Search for the cell housing the specified text and yield its [X, Y] center coordinate. 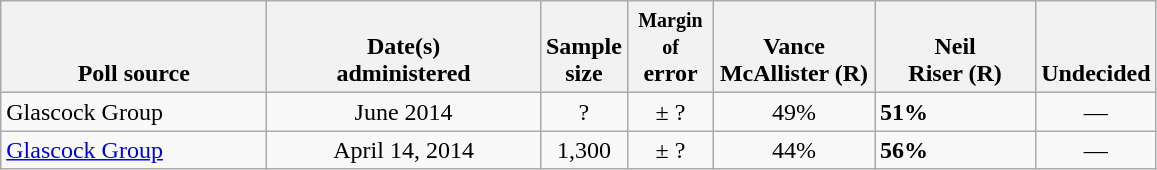
VanceMcAllister (R) [794, 47]
Margin oferror [670, 47]
Undecided [1096, 47]
56% [956, 150]
44% [794, 150]
51% [956, 112]
Poll source [134, 47]
April 14, 2014 [404, 150]
NeilRiser (R) [956, 47]
1,300 [584, 150]
Date(s)administered [404, 47]
June 2014 [404, 112]
? [584, 112]
Samplesize [584, 47]
49% [794, 112]
